Find where the given text appears and provide that cell's center as [X, Y] coordinate. 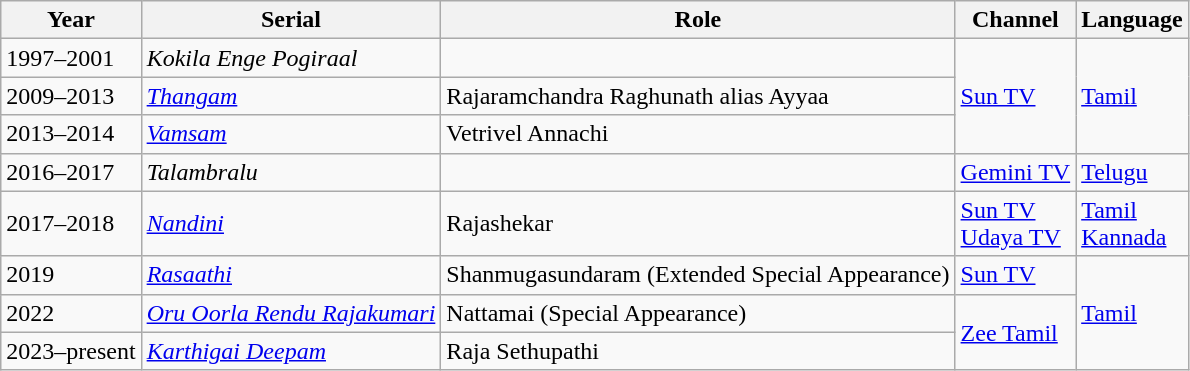
Raja Sethupathi [698, 351]
Nandini [291, 224]
Shanmugasundaram (Extended Special Appearance) [698, 275]
Gemini TV [1016, 172]
Talambralu [291, 172]
Rajashekar [698, 224]
Telugu [1132, 172]
Serial [291, 20]
Nattamai (Special Appearance) [698, 313]
Kokila Enge Pogiraal [291, 58]
Year [71, 20]
Zee Tamil [1016, 332]
Vetrivel Annachi [698, 134]
Vamsam [291, 134]
2013–2014 [71, 134]
Language [1132, 20]
Rajaramchandra Raghunath alias Ayyaa [698, 96]
Channel [1016, 20]
2023–present [71, 351]
Rasaathi [291, 275]
2019 [71, 275]
Role [698, 20]
1997–2001 [71, 58]
Oru Oorla Rendu Rajakumari [291, 313]
2017–2018 [71, 224]
Tamil Kannada [1132, 224]
2016–2017 [71, 172]
Karthigai Deepam [291, 351]
Sun TV Udaya TV [1016, 224]
2009–2013 [71, 96]
2022 [71, 313]
Thangam [291, 96]
